Determine the [X, Y] coordinate at the center of the cell enclosing the given text.  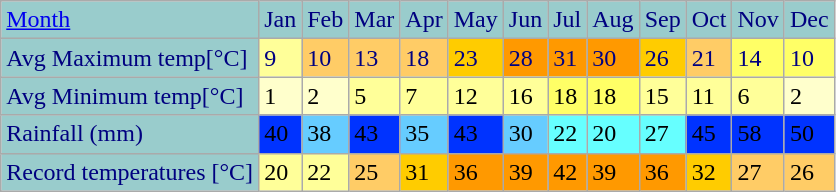
25 [374, 172]
Jan [280, 20]
42 [568, 172]
Aug [613, 20]
Jun [525, 20]
21 [709, 58]
11 [709, 96]
Nov [758, 20]
Month [130, 20]
40 [280, 134]
Jul [568, 20]
14 [758, 58]
Feb [326, 20]
9 [280, 58]
Sep [662, 20]
38 [326, 134]
Dec [809, 20]
58 [758, 134]
15 [662, 96]
Avg Minimum temp[°C] [130, 96]
32 [709, 172]
45 [709, 134]
Rainfall (mm) [130, 134]
16 [525, 96]
35 [424, 134]
Apr [424, 20]
28 [525, 58]
Mar [374, 20]
May [476, 20]
5 [374, 96]
6 [758, 96]
12 [476, 96]
7 [424, 96]
Avg Maximum temp[°C] [130, 58]
23 [476, 58]
50 [809, 134]
Oct [709, 20]
1 [280, 96]
Record temperatures [°C] [130, 172]
13 [374, 58]
